Detect which cell encompasses the target text, then output its [X, Y] center coordinate. 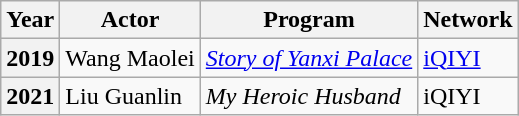
2021 [30, 96]
2019 [30, 58]
Program [309, 20]
My Heroic Husband [309, 96]
Liu Guanlin [130, 96]
Story of Yanxi Palace [309, 58]
Wang Maolei [130, 58]
Actor [130, 20]
Year [30, 20]
Network [468, 20]
